Search for the cell housing the specified text and yield its (X, Y) center coordinate. 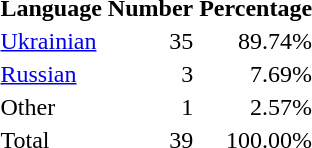
3 (150, 74)
1 (150, 107)
35 (150, 41)
